Find where the given text appears and provide that cell's center as (X, Y) coordinate. 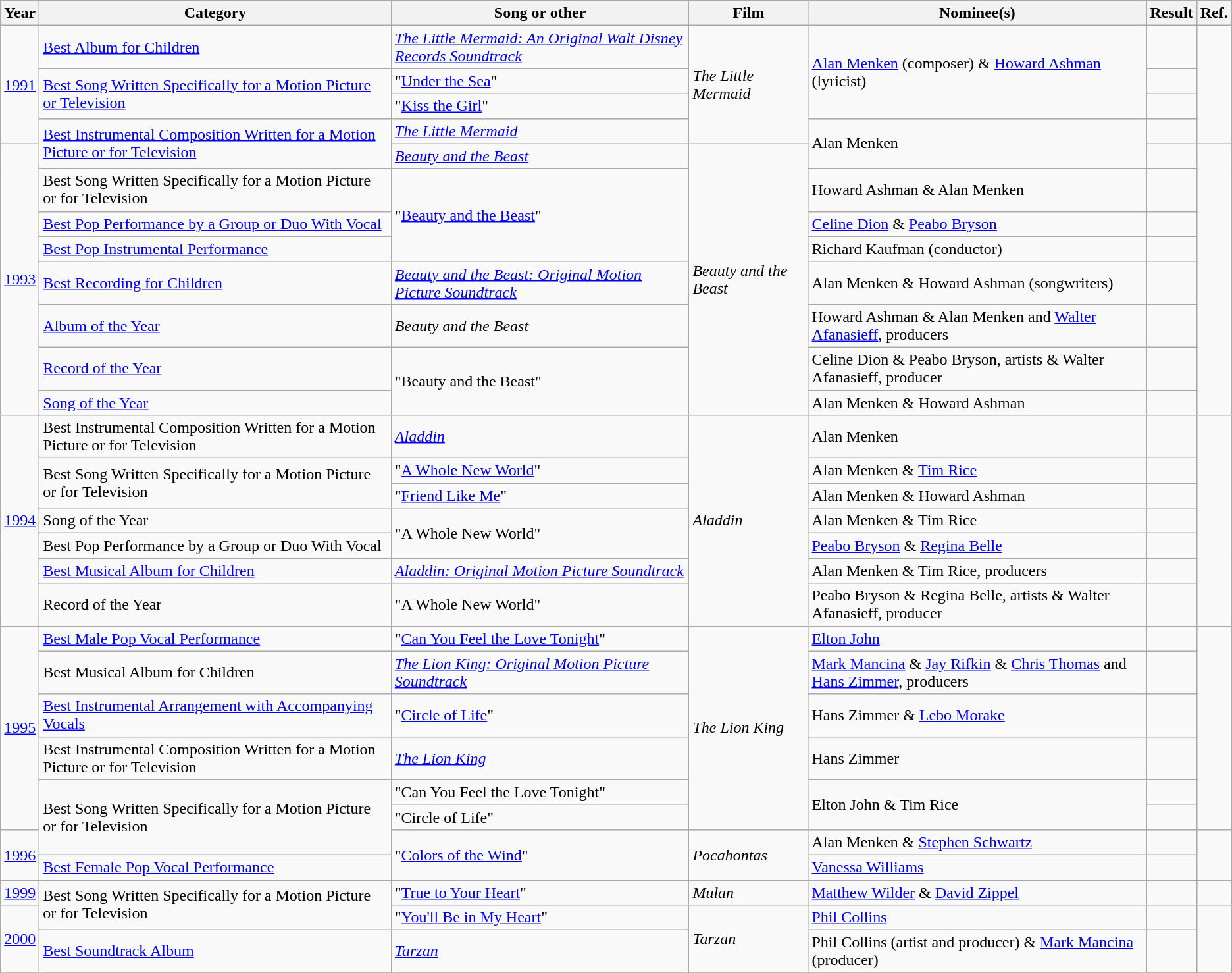
Elton John (977, 639)
Howard Ashman & Alan Menken (977, 190)
The Lion King: Original Motion Picture Soundtrack (540, 673)
2000 (20, 939)
"Colors of the Wind" (540, 855)
"Under the Sea" (540, 81)
1993 (20, 279)
1996 (20, 855)
Alan Menken & Stephen Schwartz (977, 842)
Phil Collins (977, 918)
Matthew Wilder & David Zippel (977, 892)
Elton John & Tim Rice (977, 804)
Alan Menken (composer) & Howard Ashman (lyricist) (977, 72)
Hans Zimmer & Lebo Morake (977, 715)
Aladdin: Original Motion Picture Soundtrack (540, 571)
Result (1171, 13)
Nominee(s) (977, 13)
Category (215, 13)
Howard Ashman & Alan Menken and Walter Afanasieff, producers (977, 325)
1995 (20, 728)
Album of the Year (215, 325)
Best Soundtrack Album (215, 952)
"You'll Be in My Heart" (540, 918)
1999 (20, 892)
"Friend Like Me" (540, 496)
Celine Dion & Peabo Bryson (977, 224)
Pocahontas (749, 855)
Best Male Pop Vocal Performance (215, 639)
Vanessa Williams (977, 867)
Alan Menken & Tim Rice, producers (977, 571)
Best Song Written Specifically for a Motion Picture or Television (215, 93)
"Kiss the Girl" (540, 106)
Phil Collins (artist and producer) & Mark Mancina (producer) (977, 952)
Hans Zimmer (977, 758)
Film (749, 13)
Ref. (1214, 13)
Peabo Bryson & Regina Belle, artists & Walter Afanasieff, producer (977, 604)
Best Female Pop Vocal Performance (215, 867)
Best Recording for Children (215, 283)
Richard Kaufman (conductor) (977, 249)
"True to Your Heart" (540, 892)
Alan Menken & Howard Ashman (songwriters) (977, 283)
Song or other (540, 13)
The Little Mermaid: An Original Walt Disney Records Soundtrack (540, 47)
Best Album for Children (215, 47)
1994 (20, 521)
Mulan (749, 892)
Mark Mancina & Jay Rifkin & Chris Thomas and Hans Zimmer, producers (977, 673)
Beauty and the Beast: Original Motion Picture Soundtrack (540, 283)
Celine Dion & Peabo Bryson, artists & Walter Afanasieff, producer (977, 369)
Peabo Bryson & Regina Belle (977, 546)
1991 (20, 84)
Best Instrumental Arrangement with Accompanying Vocals (215, 715)
Best Pop Instrumental Performance (215, 249)
Year (20, 13)
